From the cell containing the given text, extract its center point as (X, Y) coordinate. 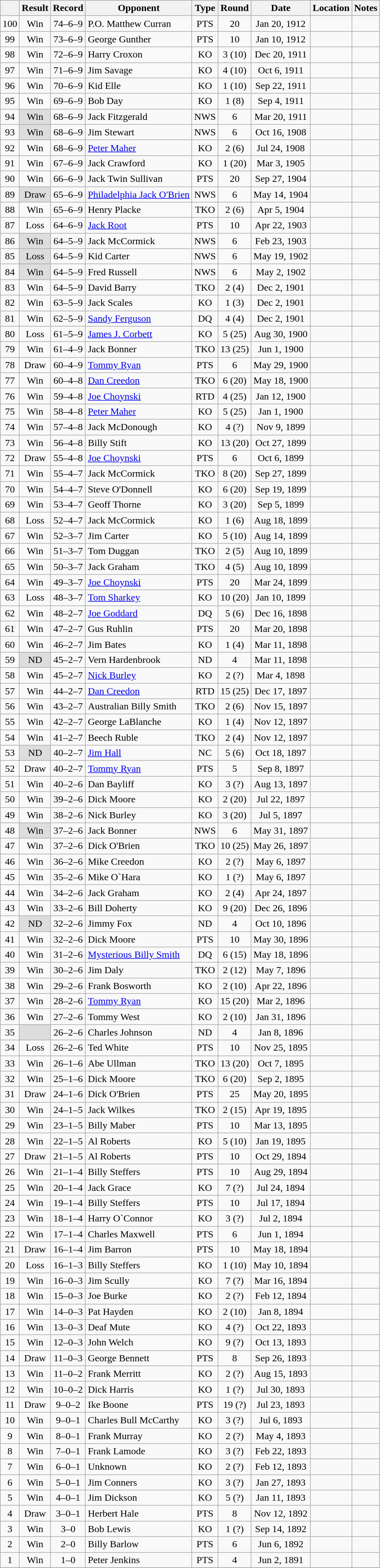
11–0–3 (68, 1358)
Ted White (139, 1048)
Feb 23, 1903 (281, 241)
Type (205, 8)
Charles Maxwell (139, 1234)
10 (25) (235, 846)
2 (10, 1544)
99 (10, 39)
15 (25) (235, 691)
55 (10, 722)
33–2–6 (68, 908)
19 (?) (235, 1405)
21 (10, 1250)
70 (10, 489)
May 31, 1897 (281, 830)
Mar 20, 1898 (281, 629)
Dan Bayliff (139, 784)
Harry O`Connor (139, 1219)
21–1–5 (68, 1156)
Jul 22, 1897 (281, 799)
Sep 27, 1904 (281, 179)
May 2, 1902 (281, 272)
Mar 13, 1895 (281, 1125)
63 (10, 598)
Unknown (139, 1467)
37 (10, 1001)
91 (10, 163)
Dec 20, 1911 (281, 55)
7–0–1 (68, 1451)
Oct 13, 1893 (281, 1343)
Frank Merritt (139, 1374)
Jan 19, 1895 (281, 1141)
26–1–6 (68, 1063)
90 (10, 179)
Harry Croxon (139, 55)
Oct 7, 1895 (281, 1063)
Mysterious Billy Smith (139, 955)
14–0–3 (68, 1312)
17–1–4 (68, 1234)
Tom Sharkey (139, 598)
Deaf Mute (139, 1327)
Mar 20, 1911 (281, 117)
44 (10, 892)
3 (10, 1529)
49–3–7 (68, 582)
Aug 15, 1893 (281, 1374)
Location (331, 8)
2–0 (68, 1544)
17 (10, 1312)
85 (10, 256)
Billy Stift (139, 442)
Mar 3, 1905 (281, 163)
Mar 4, 1898 (281, 675)
Dick Harris (139, 1389)
Joe Goddard (139, 613)
Mar 16, 1894 (281, 1281)
Jul 17, 1894 (281, 1203)
75 (10, 411)
21–1–4 (68, 1172)
81 (10, 318)
6 (15) (235, 955)
Jan 1, 1900 (281, 411)
48–3–7 (68, 598)
George Bennett (139, 1358)
9 (10, 1435)
Jim Savage (139, 70)
1 (20) (235, 163)
60–4–9 (68, 365)
18 (10, 1296)
Frank Murray (139, 1435)
1 (6) (235, 520)
May 7, 1896 (281, 970)
88 (10, 210)
1 (3) (235, 303)
68 (10, 520)
Frank Bosworth (139, 986)
60–4–8 (68, 380)
11 (10, 1405)
9 (?) (235, 1343)
84 (10, 272)
Oct 27, 1899 (281, 442)
Jim Carter (139, 536)
38 (10, 986)
David Barry (139, 287)
23–1–5 (68, 1125)
62 (10, 613)
49 (10, 815)
31 (10, 1094)
Sep 19, 1899 (281, 489)
48 (10, 830)
Peter Jenkins (139, 1560)
Bill Doherty (139, 908)
Tommy West (139, 1017)
35–2–6 (68, 877)
Sandy Ferguson (139, 318)
Oct 22, 1893 (281, 1327)
Jack Twin Sullivan (139, 179)
89 (10, 194)
Feb 12, 1894 (281, 1296)
Jul 24, 1908 (281, 148)
Jim Scully (139, 1281)
Feb 12, 1893 (281, 1467)
96 (10, 86)
56–4–8 (68, 442)
Sep 22, 1911 (281, 86)
64–6–9 (68, 225)
Oct 18, 1897 (281, 753)
7 (10, 1467)
Pat Hayden (139, 1312)
77 (10, 380)
58–4–8 (68, 411)
42 (10, 923)
61–5–9 (68, 334)
67–6–9 (68, 163)
Jim Hall (139, 753)
4–0–1 (68, 1498)
2 (12) (235, 970)
56 (10, 707)
11–0–2 (68, 1374)
14 (10, 1358)
Jim Stewart (139, 132)
25–1–6 (68, 1079)
9–0–2 (68, 1405)
Jack McDonough (139, 427)
NC (205, 753)
61 (10, 629)
5 (?) (235, 1498)
May 26, 1897 (281, 846)
28–2–6 (68, 1001)
Charles Johnson (139, 1032)
4 (5) (235, 567)
Sep 27, 1899 (281, 474)
63–5–9 (68, 303)
May 14, 1904 (281, 194)
13 (25) (235, 349)
86 (10, 241)
Oct 29, 1894 (281, 1156)
30 (10, 1110)
47 (10, 846)
64 (10, 582)
15 (20) (235, 1001)
57–4–8 (68, 427)
66–6–9 (68, 179)
4 (4) (235, 318)
Jack Root (139, 225)
72 (10, 458)
1 (8) (235, 101)
Oct 6, 1899 (281, 458)
1 (10, 1560)
Jack Crawford (139, 163)
27 (10, 1156)
Date (281, 8)
50–3–7 (68, 567)
16–1–3 (68, 1265)
Ike Boone (139, 1405)
87 (10, 225)
26 (10, 1172)
53 (10, 753)
Jun 1, 1900 (281, 349)
10 (20) (235, 598)
May 19, 1902 (281, 256)
Tom Duggan (139, 551)
39–2–6 (68, 799)
Oct 16, 1908 (281, 132)
28 (10, 1141)
Vern Hardenbrook (139, 660)
31–2–6 (68, 955)
Abe Ullman (139, 1063)
Jimmy Fox (139, 923)
29 (10, 1125)
Apr 22, 1903 (281, 225)
43 (10, 908)
36 (10, 1017)
33 (10, 1063)
76 (10, 396)
Jack Grace (139, 1188)
3–0–1 (68, 1513)
Jun 6, 1892 (281, 1544)
May 29, 1900 (281, 365)
8–0–1 (68, 1435)
1–0 (68, 1560)
Aug 13, 1897 (281, 784)
Aug 30, 1900 (281, 334)
15 (10, 1343)
Fred Russell (139, 272)
Apr 24, 1897 (281, 892)
4 (25) (235, 396)
Oct 6, 1911 (281, 70)
60 (10, 644)
Jan 8, 1896 (281, 1032)
78 (10, 365)
24–1–5 (68, 1110)
Record (68, 8)
Jan 10, 1912 (281, 39)
70–6–9 (68, 86)
79 (10, 349)
97 (10, 70)
94 (10, 117)
Aug 14, 1899 (281, 536)
Henry Placke (139, 210)
50 (10, 799)
Jan 8, 1894 (281, 1312)
29–2–6 (68, 986)
Jan 27, 1893 (281, 1482)
19 (10, 1281)
18–1–4 (68, 1219)
74–6–9 (68, 24)
22 (10, 1234)
Jul 30, 1893 (281, 1389)
71 (10, 474)
42–2–7 (68, 722)
53–4–7 (68, 505)
Philadelphia Jack O'Brien (139, 194)
Beech Ruble (139, 738)
52–3–7 (68, 536)
36–2–6 (68, 861)
Herbert Hale (139, 1513)
72–6–9 (68, 55)
27–2–6 (68, 1017)
32 (10, 1079)
Result (35, 8)
39 (10, 970)
Jun 1, 1894 (281, 1234)
4 (10) (235, 70)
Notes (366, 8)
9 (20) (235, 908)
46 (10, 861)
65 (10, 567)
41 (10, 939)
Nov 15, 1897 (281, 707)
55–4–7 (68, 474)
73–6–9 (68, 39)
Jim Dickson (139, 1498)
47–2–7 (68, 629)
Sep 14, 1892 (281, 1529)
15–0–3 (68, 1296)
Jan 10, 1899 (281, 598)
98 (10, 55)
Nov 9, 1899 (281, 427)
Opponent (139, 8)
Mike Creedon (139, 861)
57 (10, 691)
Kid Carter (139, 256)
46–2–7 (68, 644)
51–3–7 (68, 551)
24–1–6 (68, 1094)
19–1–4 (68, 1203)
Billy Maber (139, 1125)
100 (10, 24)
40 (10, 955)
Gus Ruhlin (139, 629)
Jul 6, 1893 (281, 1420)
2 (20) (235, 799)
6–0–1 (68, 1467)
54 (10, 738)
Jul 2, 1894 (281, 1219)
Jan 11, 1893 (281, 1498)
Apr 5, 1904 (281, 210)
May 18, 1896 (281, 955)
May 30, 1896 (281, 939)
Dec 16, 1898 (281, 613)
10–0–2 (68, 1389)
Aug 29, 1894 (281, 1172)
16–1–4 (68, 1250)
13–0–3 (68, 1327)
69–6–9 (68, 101)
May 4, 1893 (281, 1435)
55–4–8 (68, 458)
Sep 5, 1899 (281, 505)
Jack Scales (139, 303)
Mar 24, 1899 (281, 582)
41–2–7 (68, 738)
3 (10) (235, 55)
59–4–8 (68, 396)
71–6–9 (68, 70)
69 (10, 505)
Apr 19, 1895 (281, 1110)
45 (10, 877)
May 20, 1895 (281, 1094)
Sep 8, 1897 (281, 769)
23 (10, 1219)
12–0–3 (68, 1343)
43–2–7 (68, 707)
95 (10, 101)
34 (10, 1048)
Jul 24, 1894 (281, 1188)
Jack Wilkes (139, 1110)
93 (10, 132)
Charles Bull McCarthy (139, 1420)
51 (10, 784)
Steve O'Donnell (139, 489)
Jim Barron (139, 1250)
92 (10, 148)
16–0–3 (68, 1281)
Nov 12, 1892 (281, 1513)
82 (10, 303)
66 (10, 551)
35 (10, 1032)
73 (10, 442)
Jan 31, 1896 (281, 1017)
Mike O`Hara (139, 877)
24 (10, 1203)
May 18, 1894 (281, 1250)
Jim Bates (139, 644)
12 (10, 1389)
Geoff Thorne (139, 505)
20–1–4 (68, 1188)
Nov 25, 1895 (281, 1048)
59 (10, 660)
Dec 17, 1897 (281, 691)
48–2–7 (68, 613)
Jim Conners (139, 1482)
8 (20) (235, 474)
67 (10, 536)
Oct 10, 1896 (281, 923)
9–0–1 (68, 1420)
Australian Billy Smith (139, 707)
62–5–9 (68, 318)
3–0 (68, 1529)
Feb 22, 1893 (281, 1451)
Jack Fitzgerald (139, 117)
38–2–6 (68, 815)
Jul 5, 1897 (281, 815)
Joe Burke (139, 1296)
52 (10, 769)
Mar 2, 1896 (281, 1001)
Sep 26, 1893 (281, 1358)
Bob Lewis (139, 1529)
83 (10, 287)
61–4–9 (68, 349)
James J. Corbett (139, 334)
44–2–7 (68, 691)
Jim Daly (139, 970)
40–2–6 (68, 784)
Jun 2, 1891 (281, 1560)
May 18, 1900 (281, 380)
2 (5) (235, 551)
Aug 18, 1899 (281, 520)
George Gunther (139, 39)
13 (10, 1374)
Sep 2, 1895 (281, 1079)
May 10, 1894 (281, 1265)
58 (10, 675)
74 (10, 427)
Jan 20, 1912 (281, 24)
Bob Day (139, 101)
Round (235, 8)
Frank Lamode (139, 1451)
Dec 26, 1896 (281, 908)
34–2–6 (68, 892)
Kid Elle (139, 86)
John Welch (139, 1343)
Billy Barlow (139, 1544)
54–4–7 (68, 489)
80 (10, 334)
5–0–1 (68, 1482)
George LaBlanche (139, 722)
16 (10, 1327)
22–1–5 (68, 1141)
52–4–7 (68, 520)
Apr 22, 1896 (281, 986)
30–2–6 (68, 970)
Jan 12, 1900 (281, 396)
Jul 23, 1893 (281, 1405)
P.O. Matthew Curran (139, 24)
2 (15) (235, 1110)
Sep 4, 1911 (281, 101)
